For the text-containing cell, return its midpoint in [x, y] coordinate format. 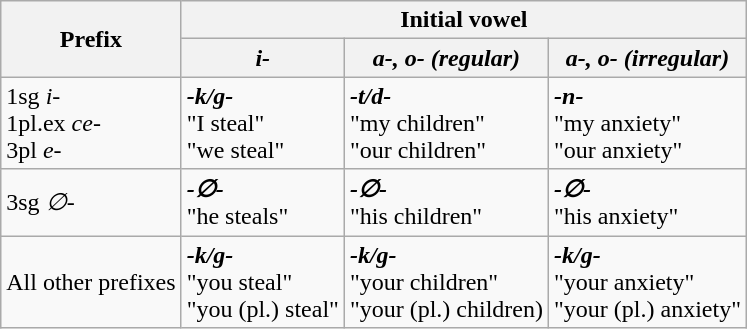
-n- "my anxiety" "our anxiety" [648, 123]
-k/g- "your anxiety" "your (pl.) anxiety" [648, 282]
-k/g- "your children" "your (pl.) children) [446, 282]
1sg i-1pl.ex ce-3pl e- [91, 123]
-k/g- "I steal" "we steal" [262, 123]
3sg ∅- [91, 202]
-∅- "his anxiety" [648, 202]
-∅- "his children" [446, 202]
a-, o- (regular) [446, 58]
i- [262, 58]
-∅- "he steals" [262, 202]
All other prefixes [91, 282]
-t/d- "my children" "our children" [446, 123]
-k/g- "you steal" "you (pl.) steal" [262, 282]
Initial vowel [464, 20]
a-, o- (irregular) [648, 58]
Prefix [91, 39]
